Identify which cell holds the provided text, then report its [x, y] central coordinate. 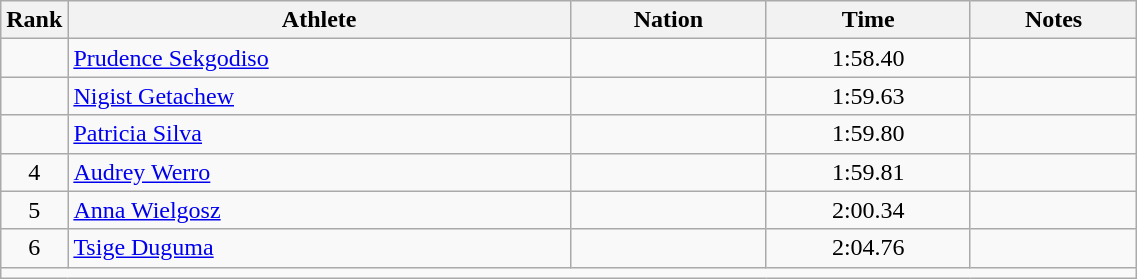
1:59.63 [868, 96]
Audrey Werro [320, 172]
5 [34, 210]
Tsige Duguma [320, 248]
Notes [1054, 20]
Time [868, 20]
Nation [668, 20]
Rank [34, 20]
1:59.80 [868, 134]
Prudence Sekgodiso [320, 58]
1:58.40 [868, 58]
2:04.76 [868, 248]
Anna Wielgosz [320, 210]
1:59.81 [868, 172]
Athlete [320, 20]
6 [34, 248]
Nigist Getachew [320, 96]
2:00.34 [868, 210]
4 [34, 172]
Patricia Silva [320, 134]
